For the text-containing cell, return its midpoint in [x, y] coordinate format. 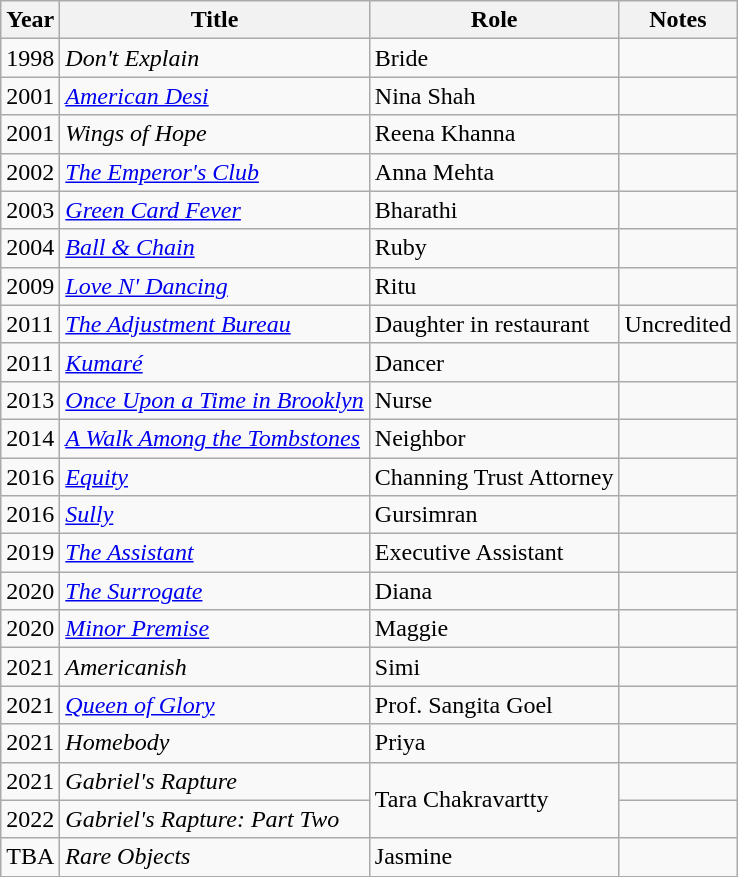
Simi [494, 667]
Nina Shah [494, 96]
A Walk Among the Tombstones [214, 438]
Maggie [494, 629]
Ball & Chain [214, 248]
The Adjustment Bureau [214, 324]
Bride [494, 58]
Priya [494, 743]
Tara Chakravartty [494, 800]
Anna Mehta [494, 172]
Reena Khanna [494, 134]
2009 [30, 286]
Don't Explain [214, 58]
Notes [678, 20]
Americanish [214, 667]
Rare Objects [214, 857]
Role [494, 20]
Green Card Fever [214, 210]
Homebody [214, 743]
Minor Premise [214, 629]
2019 [30, 553]
Gursimran [494, 515]
2014 [30, 438]
Uncredited [678, 324]
Channing Trust Attorney [494, 477]
Equity [214, 477]
Ruby [494, 248]
Diana [494, 591]
Queen of Glory [214, 705]
2022 [30, 819]
TBA [30, 857]
1998 [30, 58]
Gabriel's Rapture: Part Two [214, 819]
Daughter in restaurant [494, 324]
Nurse [494, 400]
Year [30, 20]
2013 [30, 400]
2002 [30, 172]
Title [214, 20]
The Assistant [214, 553]
Sully [214, 515]
The Emperor's Club [214, 172]
2003 [30, 210]
Prof. Sangita Goel [494, 705]
Jasmine [494, 857]
Gabriel's Rapture [214, 781]
Bharathi [494, 210]
Wings of Hope [214, 134]
Executive Assistant [494, 553]
Kumaré [214, 362]
American Desi [214, 96]
Once Upon a Time in Brooklyn [214, 400]
Ritu [494, 286]
The Surrogate [214, 591]
Neighbor [494, 438]
Dancer [494, 362]
2004 [30, 248]
Love N' Dancing [214, 286]
